For the text-containing cell, return its midpoint in [x, y] coordinate format. 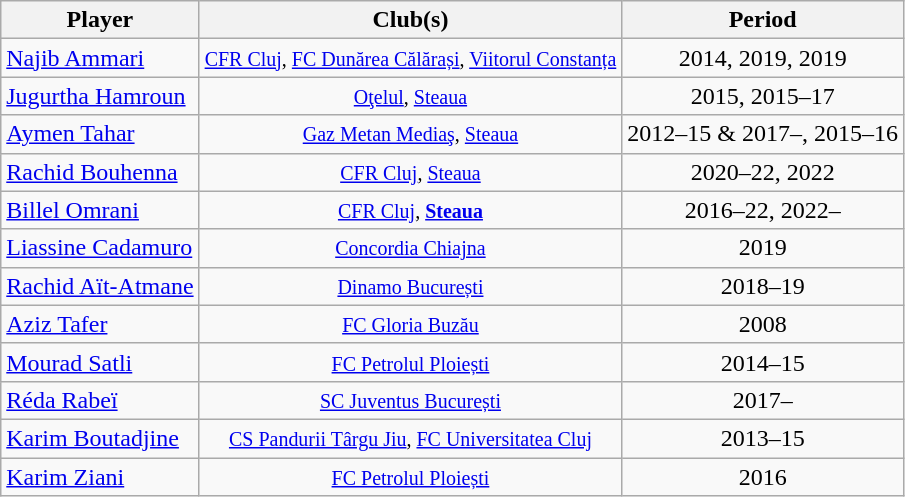
SC Juventus București [410, 400]
2017– [763, 400]
2012–15 & 2017–, 2015–16 [763, 134]
FC Gloria Buzău [410, 324]
Karim Boutadjine [100, 438]
Jugurtha Hamroun [100, 96]
CFR Cluj, FC Dunărea Călărași, Viitorul Constanța [410, 58]
CS Pandurii Târgu Jiu, FC Universitatea Cluj [410, 438]
Period [763, 20]
2016 [763, 477]
2016–22, 2022– [763, 210]
Oţelul, Steaua [410, 96]
Mourad Satli [100, 362]
Concordia Chiajna [410, 248]
Najib Ammari [100, 58]
Aziz Tafer [100, 324]
2014–15 [763, 362]
2008 [763, 324]
Club(s) [410, 20]
Liassine Cadamuro [100, 248]
Aymen Tahar [100, 134]
Gaz Metan Mediaş, Steaua [410, 134]
Rachid Aït-Atmane [100, 286]
2019 [763, 248]
Karim Ziani [100, 477]
2018–19 [763, 286]
2014, 2019, 2019 [763, 58]
Billel Omrani [100, 210]
2013–15 [763, 438]
Réda Rabeï [100, 400]
Rachid Bouhenna [100, 172]
Dinamo București [410, 286]
Player [100, 20]
2015, 2015–17 [763, 96]
2020–22, 2022 [763, 172]
